Search for the cell housing the specified text and yield its [x, y] center coordinate. 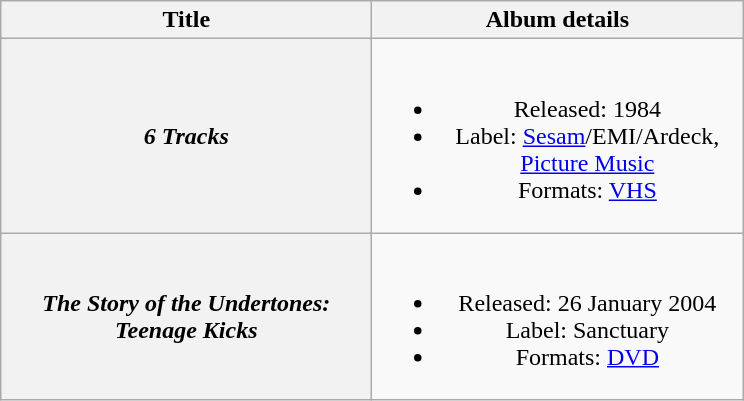
6 Tracks [186, 136]
Released: 26 January 2004Label: SanctuaryFormats: DVD [558, 316]
Album details [558, 20]
The Story of the Undertones: Teenage Kicks [186, 316]
Title [186, 20]
Released: 1984Label: Sesam/EMI/Ardeck, Picture MusicFormats: VHS [558, 136]
